Detect which cell encompasses the target text, then output its [x, y] center coordinate. 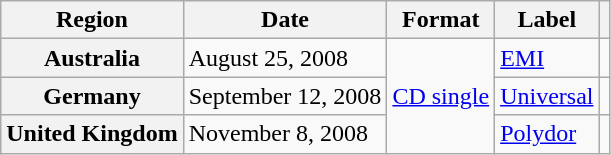
September 12, 2008 [285, 96]
Australia [92, 58]
Polydor [547, 134]
Region [92, 20]
CD single [441, 96]
Format [441, 20]
November 8, 2008 [285, 134]
Germany [92, 96]
Universal [547, 96]
Label [547, 20]
United Kingdom [92, 134]
Date [285, 20]
EMI [547, 58]
August 25, 2008 [285, 58]
